Extract the [X, Y] coordinate from the center of the cell holding the provided text.  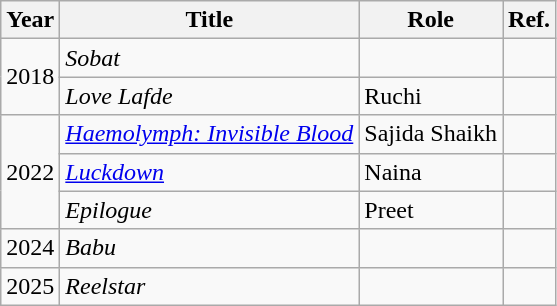
2024 [30, 248]
Love Lafde [210, 96]
Reelstar [210, 286]
Babu [210, 248]
Naina [431, 172]
Sobat [210, 58]
2025 [30, 286]
Ruchi [431, 96]
Year [30, 20]
Preet [431, 210]
Role [431, 20]
Title [210, 20]
Ref. [530, 20]
2018 [30, 77]
Haemolymph: Invisible Blood [210, 134]
Sajida Shaikh [431, 134]
2022 [30, 172]
Epilogue [210, 210]
Luckdown [210, 172]
